Return the [x, y] coordinate for the center point of the cell that contains the specified text.  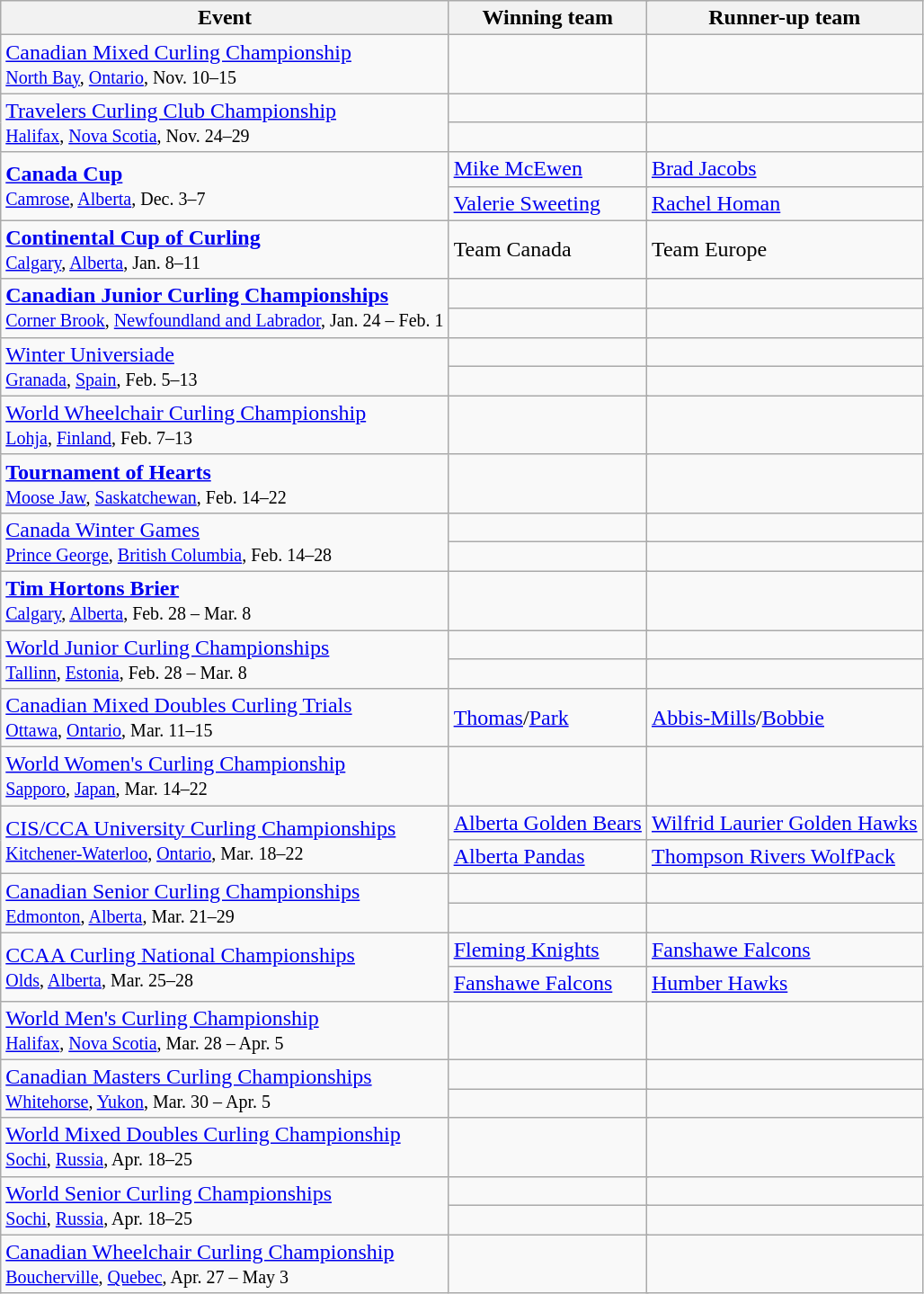
Event [225, 18]
World Mixed Doubles Curling Championship Sochi, Russia, Apr. 18–25 [225, 1147]
Thompson Rivers WolfPack [784, 857]
Alberta Golden Bears [547, 823]
CIS/CCA University Curling Championships Kitchener-Waterloo, Ontario, Mar. 18–22 [225, 840]
Tournament of Hearts Moose Jaw, Saskatchewan, Feb. 14–22 [225, 484]
Canadian Masters Curling Championships Whitehorse, Yukon, Mar. 30 – Apr. 5 [225, 1088]
World Wheelchair Curling Championship Lohja, Finland, Feb. 7–13 [225, 424]
World Women's Curling Championship Sapporo, Japan, Mar. 14–22 [225, 777]
CCAA Curling National Championships Olds, Alberta, Mar. 25–28 [225, 967]
World Senior Curling Championships Sochi, Russia, Apr. 18–25 [225, 1205]
Canadian Mixed Curling Championship North Bay, Ontario, Nov. 10–15 [225, 65]
Wilfrid Laurier Golden Hawks [784, 823]
Runner-up team [784, 18]
Valerie Sweeting [547, 203]
Team Europe [784, 250]
World Men's Curling Championship Halifax, Nova Scotia, Mar. 28 – Apr. 5 [225, 1031]
Rachel Homan [784, 203]
Winning team [547, 18]
Canadian Junior Curling Championships Corner Brook, Newfoundland and Labrador, Jan. 24 – Feb. 1 [225, 308]
Brad Jacobs [784, 169]
Abbis-Mills/Bobbie [784, 718]
Alberta Pandas [547, 857]
Canadian Senior Curling Championships Edmonton, Alberta, Mar. 21–29 [225, 903]
Thomas/Park [547, 718]
Canadian Mixed Doubles Curling Trials Ottawa, Ontario, Mar. 11–15 [225, 718]
Fleming Knights [547, 950]
Winter Universiade Granada, Spain, Feb. 5–13 [225, 367]
Travelers Curling Club Championship Halifax, Nova Scotia, Nov. 24–29 [225, 122]
World Junior Curling Championships Tallinn, Estonia, Feb. 28 – Mar. 8 [225, 658]
Humber Hawks [784, 984]
Mike McEwen [547, 169]
Continental Cup of Curling Calgary, Alberta, Jan. 8–11 [225, 250]
Canada Winter Games Prince George, British Columbia, Feb. 14–28 [225, 541]
Team Canada [547, 250]
Canada Cup Camrose, Alberta, Dec. 3–7 [225, 186]
Tim Hortons Brier Calgary, Alberta, Feb. 28 – Mar. 8 [225, 601]
Canadian Wheelchair Curling Championship Boucherville, Quebec, Apr. 27 – May 3 [225, 1264]
